Detect which cell encompasses the target text, then output its [X, Y] center coordinate. 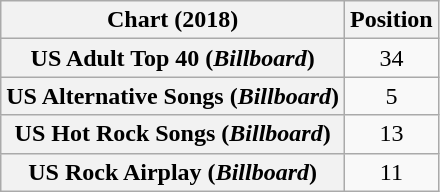
US Alternative Songs (Billboard) [173, 96]
11 [392, 172]
Chart (2018) [173, 20]
Position [392, 20]
US Adult Top 40 (Billboard) [173, 58]
5 [392, 96]
13 [392, 134]
US Hot Rock Songs (Billboard) [173, 134]
34 [392, 58]
US Rock Airplay (Billboard) [173, 172]
